Extract the [X, Y] coordinate from the center of the cell holding the provided text.  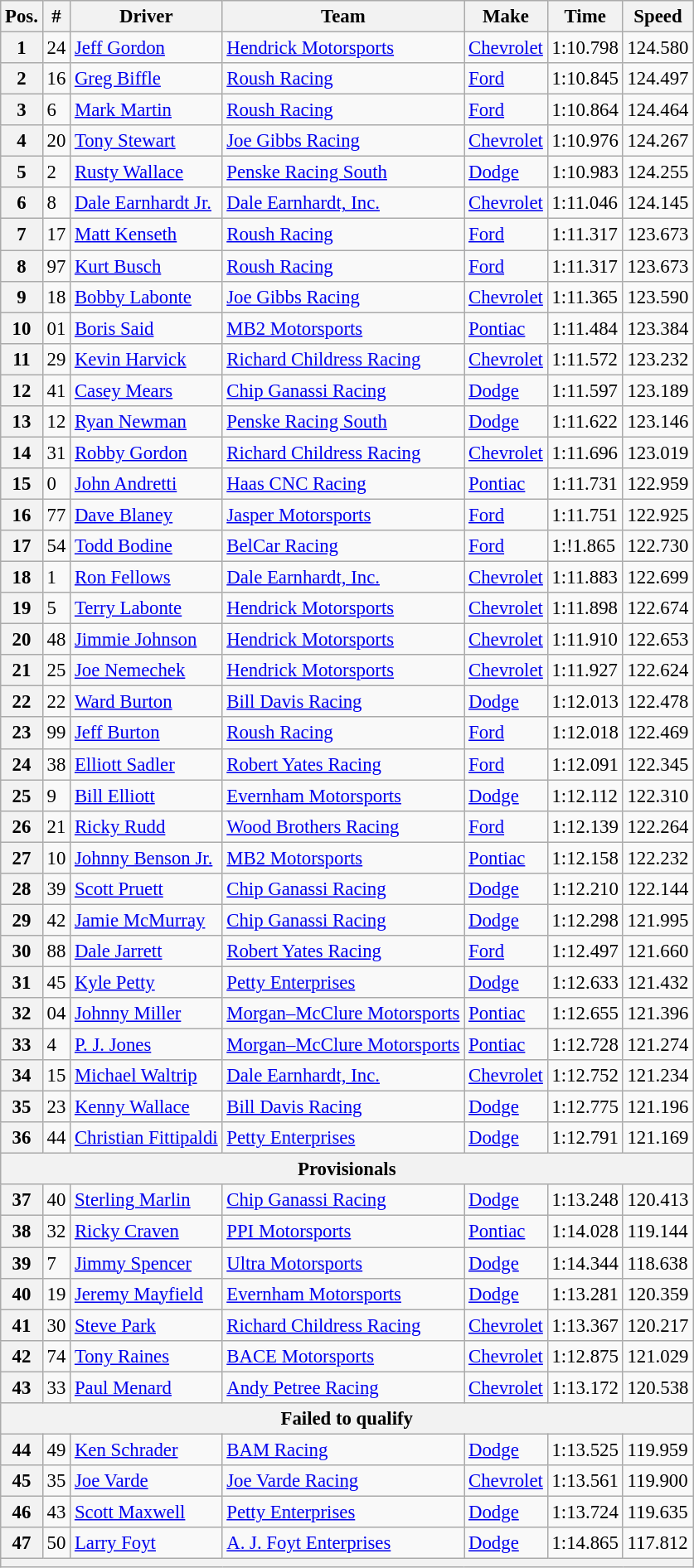
Time [585, 17]
01 [56, 328]
Ultra Motorsports [343, 1263]
Kyle Petty [146, 982]
1:11.046 [585, 203]
Team [343, 17]
Dale Earnhardt Jr. [146, 203]
74 [56, 1356]
Jimmie Johnson [146, 640]
122.345 [658, 764]
Johnny Benson Jr. [146, 858]
121.196 [658, 1107]
BAM Racing [343, 1449]
Joe Varde [146, 1481]
119.959 [658, 1449]
Sterling Marlin [146, 1201]
1:10.864 [585, 110]
122.624 [658, 670]
Scott Pruett [146, 889]
Paul Menard [146, 1387]
122.144 [658, 889]
Christian Fittipaldi [146, 1138]
123.189 [658, 390]
122.925 [658, 515]
1:12.655 [585, 1014]
121.274 [658, 1045]
121.995 [658, 920]
Ward Burton [146, 702]
Tony Stewart [146, 141]
Rusty Wallace [146, 172]
26 [22, 826]
Kevin Harvick [146, 359]
Jeff Burton [146, 733]
122.478 [658, 702]
Johnny Miller [146, 1014]
Bobby Labonte [146, 297]
120.413 [658, 1201]
123.232 [658, 359]
1:11.927 [585, 670]
122.699 [658, 578]
122.730 [658, 546]
1:10.845 [585, 79]
77 [56, 515]
04 [56, 1014]
122.310 [658, 796]
1:11.751 [585, 515]
Wood Brothers Racing [343, 826]
Dale Jarrett [146, 951]
John Andretti [146, 484]
Ricky Rudd [146, 826]
119.635 [658, 1512]
121.234 [658, 1076]
1:12.018 [585, 733]
122.653 [658, 640]
BACE Motorsports [343, 1356]
Michael Waltrip [146, 1076]
121.660 [658, 951]
1:12.775 [585, 1107]
Jimmy Spencer [146, 1263]
48 [56, 640]
Joe Varde Racing [343, 1481]
1:12.497 [585, 951]
Ryan Newman [146, 422]
120.538 [658, 1387]
27 [22, 858]
1:11.484 [585, 328]
Joe Nemechek [146, 670]
0 [56, 484]
1:12.875 [585, 1356]
1:13.248 [585, 1201]
1:14.865 [585, 1543]
Kurt Busch [146, 266]
1:13.561 [585, 1481]
Steve Park [146, 1325]
Pos. [22, 17]
1:13.172 [585, 1387]
122.264 [658, 826]
Larry Foyt [146, 1543]
50 [56, 1543]
Elliott Sadler [146, 764]
11 [22, 359]
1:13.281 [585, 1294]
3 [22, 110]
1:12.158 [585, 858]
121.396 [658, 1014]
124.497 [658, 79]
120.359 [658, 1294]
123.146 [658, 422]
124.580 [658, 48]
P. J. Jones [146, 1045]
Failed to qualify [347, 1419]
1:14.028 [585, 1232]
49 [56, 1449]
Ken Schrader [146, 1449]
Ron Fellows [146, 578]
Scott Maxwell [146, 1512]
A. J. Foyt Enterprises [343, 1543]
1:11.622 [585, 422]
1:11.883 [585, 578]
1:11.731 [585, 484]
1:!1.865 [585, 546]
1:11.597 [585, 390]
117.812 [658, 1543]
121.029 [658, 1356]
Driver [146, 17]
46 [22, 1512]
Kenny Wallace [146, 1107]
1:12.791 [585, 1138]
1:12.298 [585, 920]
124.145 [658, 203]
Jamie McMurray [146, 920]
123.590 [658, 297]
28 [22, 889]
Mark Martin [146, 110]
88 [56, 951]
1:10.983 [585, 172]
Make [506, 17]
37 [22, 1201]
Speed [658, 17]
13 [22, 422]
34 [22, 1076]
122.469 [658, 733]
118.638 [658, 1263]
123.384 [658, 328]
99 [56, 733]
124.255 [658, 172]
1:11.365 [585, 297]
Boris Said [146, 328]
PPI Motorsports [343, 1232]
BelCar Racing [343, 546]
1:13.525 [585, 1449]
Terry Labonte [146, 608]
1:13.724 [585, 1512]
124.464 [658, 110]
Casey Mears [146, 390]
54 [56, 546]
Jeff Gordon [146, 48]
120.217 [658, 1325]
97 [56, 266]
Haas CNC Racing [343, 484]
14 [22, 452]
Jasper Motorsports [343, 515]
119.900 [658, 1481]
121.432 [658, 982]
Greg Biffle [146, 79]
# [56, 17]
1:12.210 [585, 889]
1:11.898 [585, 608]
Tony Raines [146, 1356]
1:12.013 [585, 702]
Matt Kenseth [146, 235]
1:12.633 [585, 982]
Dave Blaney [146, 515]
Todd Bodine [146, 546]
36 [22, 1138]
Provisionals [347, 1169]
Ricky Craven [146, 1232]
47 [22, 1543]
1:11.910 [585, 640]
1:10.798 [585, 48]
1:12.091 [585, 764]
Jeremy Mayfield [146, 1294]
122.232 [658, 858]
1:12.139 [585, 826]
1:11.572 [585, 359]
Andy Petree Racing [343, 1387]
1:10.976 [585, 141]
119.144 [658, 1232]
1:12.112 [585, 796]
121.169 [658, 1138]
122.959 [658, 484]
122.674 [658, 608]
1:11.696 [585, 452]
1:13.367 [585, 1325]
Bill Elliott [146, 796]
1:12.752 [585, 1076]
124.267 [658, 141]
123.019 [658, 452]
1:12.728 [585, 1045]
1:14.344 [585, 1263]
Robby Gordon [146, 452]
